Identify which cell holds the provided text, then report its [x, y] central coordinate. 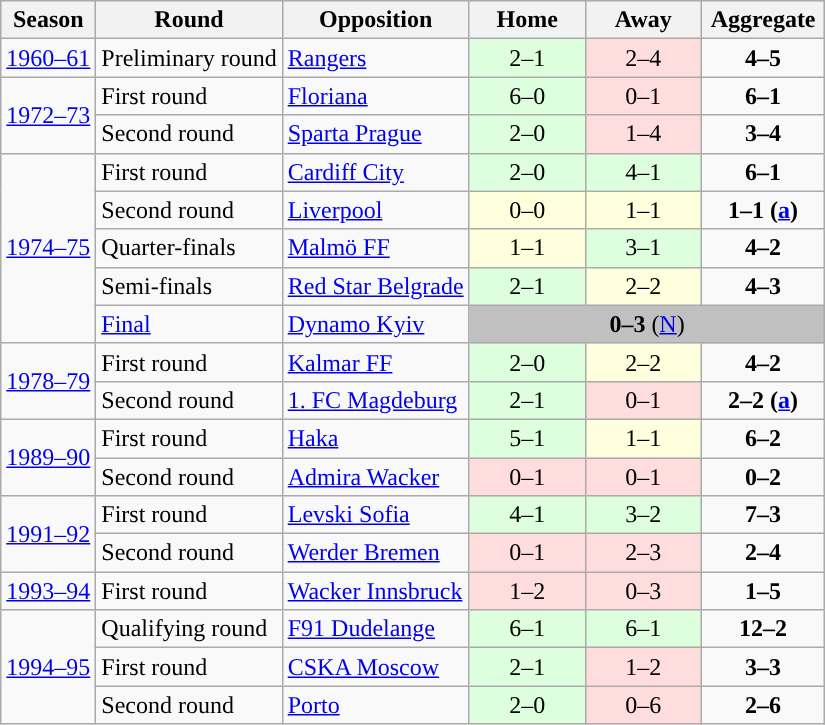
1972–73 [48, 115]
Malmö FF [376, 248]
Rangers [376, 58]
Floriana [376, 96]
4–3 [763, 286]
Qualifying round [189, 629]
1978–79 [48, 381]
1989–90 [48, 457]
Haka [376, 438]
Semi-finals [189, 286]
0–6 [643, 705]
Sparta Prague [376, 134]
Quarter-finals [189, 248]
2–2 (a) [763, 400]
Preliminary round [189, 58]
2–6 [763, 705]
4–5 [763, 58]
Aggregate [763, 20]
Round [189, 20]
1–1 (a) [763, 210]
Away [643, 20]
3–4 [763, 134]
CSKA Moscow [376, 667]
5–1 [527, 438]
6–2 [763, 438]
Levski Sofia [376, 515]
Admira Wacker [376, 477]
0–3 (N) [647, 324]
Liverpool [376, 210]
0–3 [643, 591]
3–2 [643, 515]
1991–92 [48, 534]
1994–95 [48, 667]
Final [189, 324]
Wacker Innsbruck [376, 591]
1974–75 [48, 248]
Cardiff City [376, 172]
Season [48, 20]
2–3 [643, 553]
F91 Dudelange [376, 629]
1. FC Magdeburg [376, 400]
7–3 [763, 515]
12–2 [763, 629]
0–0 [527, 210]
3–1 [643, 248]
Opposition [376, 20]
Kalmar FF [376, 362]
1993–94 [48, 591]
Dynamo Kyiv [376, 324]
Red Star Belgrade [376, 286]
0–2 [763, 477]
Werder Bremen [376, 553]
1960–61 [48, 58]
1–4 [643, 134]
6–0 [527, 96]
Home [527, 20]
3–3 [763, 667]
Porto [376, 705]
1–5 [763, 591]
